Extract the [X, Y] coordinate from the center of the cell holding the provided text.  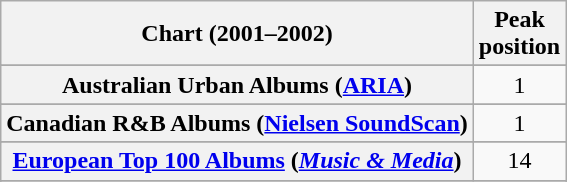
European Top 100 Albums (Music & Media) [238, 161]
Peakposition [519, 34]
Chart (2001–2002) [238, 34]
Canadian R&B Albums (Nielsen SoundScan) [238, 123]
Australian Urban Albums (ARIA) [238, 85]
14 [519, 161]
